Extract the (X, Y) coordinate from the center of the cell holding the provided text.  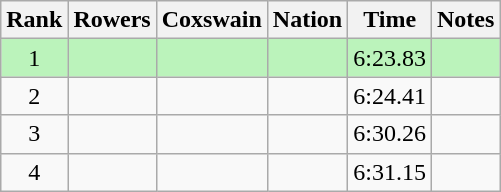
6:24.41 (390, 96)
Nation (307, 20)
6:23.83 (390, 58)
2 (34, 96)
1 (34, 58)
Notes (465, 20)
Time (390, 20)
3 (34, 134)
6:31.15 (390, 172)
Rowers (112, 20)
Rank (34, 20)
Coxswain (212, 20)
6:30.26 (390, 134)
4 (34, 172)
